From the cell containing the given text, extract its center point as (X, Y) coordinate. 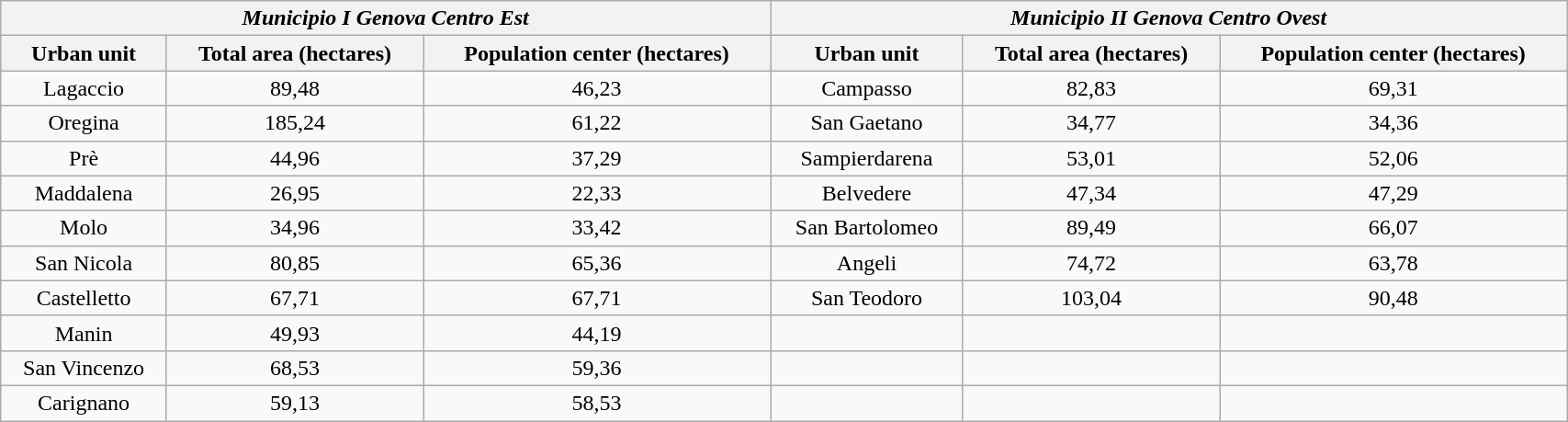
Prè (85, 158)
68,53 (294, 368)
22,33 (597, 193)
185,24 (294, 123)
Municipio I Genova Centro Est (386, 18)
74,72 (1091, 263)
69,31 (1393, 88)
San Gaetano (867, 123)
34,36 (1393, 123)
Carignano (85, 403)
89,49 (1091, 228)
Municipio II Genova Centro Ovest (1168, 18)
San Vincenzo (85, 368)
44,96 (294, 158)
37,29 (597, 158)
San Bartolomeo (867, 228)
80,85 (294, 263)
Belvedere (867, 193)
San Teodoro (867, 298)
47,29 (1393, 193)
Manin (85, 333)
Oregina (85, 123)
66,07 (1393, 228)
34,96 (294, 228)
58,53 (597, 403)
San Nicola (85, 263)
61,22 (597, 123)
52,06 (1393, 158)
90,48 (1393, 298)
63,78 (1393, 263)
53,01 (1091, 158)
65,36 (597, 263)
103,04 (1091, 298)
34,77 (1091, 123)
47,34 (1091, 193)
44,19 (597, 333)
59,13 (294, 403)
82,83 (1091, 88)
Castelletto (85, 298)
Angeli (867, 263)
Molo (85, 228)
Sampierdarena (867, 158)
Lagaccio (85, 88)
49,93 (294, 333)
Maddalena (85, 193)
26,95 (294, 193)
Campasso (867, 88)
33,42 (597, 228)
46,23 (597, 88)
89,48 (294, 88)
59,36 (597, 368)
